Find where the given text appears and provide that cell's center as [x, y] coordinate. 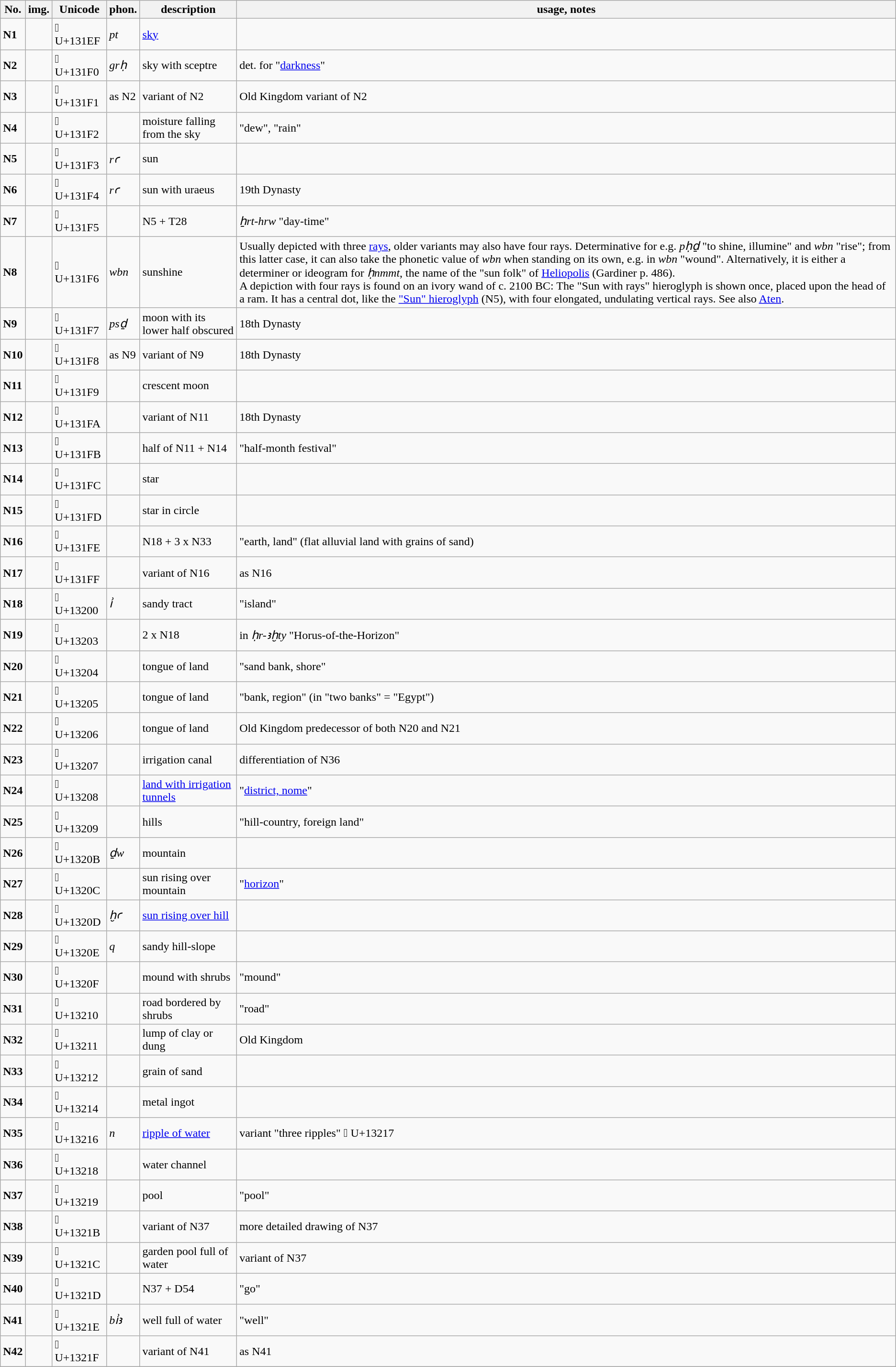
N36 [13, 1164]
𓇵 U+131F5 [79, 221]
q [123, 947]
"earth, land" (flat alluvial land with grains of sand) [567, 542]
N41 [13, 1320]
19th Dynasty [567, 190]
N40 [13, 1289]
𓈉 U+13209 [79, 821]
moisture falling from the sky [189, 127]
𓈄 U+13204 [79, 666]
N18 [13, 604]
𓇽 U+131FD [79, 510]
"mound" [567, 977]
usage, notes [567, 10]
N10 [13, 354]
"district, nome" [567, 791]
"road" [567, 1009]
N31 [13, 1009]
N37 [13, 1196]
𓇹 U+131F9 [79, 386]
irrigation canal [189, 759]
Old Kingdom variant of N2 [567, 97]
mound with shrubs [189, 977]
𓇷 U+131F7 [79, 324]
lump of clay or dung [189, 1040]
variant of N2 [189, 97]
No. [13, 10]
crescent moon [189, 386]
sandy hill-slope [189, 947]
N8 [13, 272]
pt [123, 34]
N30 [13, 977]
metal ingot [189, 1102]
variant of N41 [189, 1351]
N7 [13, 221]
𓇱 U+131F1 [79, 97]
det. for "darkness" [567, 65]
"bank, region" (in "two banks" = "Egypt") [567, 697]
2 x N18 [189, 635]
N2 [13, 65]
N35 [13, 1133]
sky with sceptre [189, 65]
𓇶 U+131F6 [79, 272]
phon. [123, 10]
𓈘 U+13218 [79, 1164]
sun [189, 159]
𓇼 U+131FC [79, 480]
"well" [567, 1320]
𓇸 U+131F8 [79, 354]
water channel [189, 1164]
"half-month festival" [567, 448]
N6 [13, 190]
𓈟 U+1321F [79, 1351]
more detailed drawing of N37 [567, 1226]
𓈋 U+1320B [79, 853]
img. [39, 10]
N29 [13, 947]
N16 [13, 542]
mountain [189, 853]
N12 [13, 416]
"go" [567, 1289]
N17 [13, 572]
Old Kingdom [567, 1040]
N1 [13, 34]
"horizon" [567, 884]
bı͗ꜣ [123, 1320]
N27 [13, 884]
N21 [13, 697]
𓇲 U+131F2 [79, 127]
𓈍 U+1320D [79, 915]
N18 + 3 x N33 [189, 542]
variant of N11 [189, 416]
N11 [13, 386]
N32 [13, 1040]
N20 [13, 666]
𓈇 U+13207 [79, 759]
N37 + D54 [189, 1289]
ı͗ [123, 604]
star [189, 480]
psḏ [123, 324]
N24 [13, 791]
𓈑 U+13211 [79, 1040]
"island" [567, 604]
N19 [13, 635]
garden pool full of water [189, 1258]
moon with its lower half obscured [189, 324]
𓈒 U+13212 [79, 1071]
sun rising over mountain [189, 884]
sandy tract [189, 604]
grain of sand [189, 1071]
Old Kingdom predecessor of both N20 and N21 [567, 728]
wbn [123, 272]
𓈞 U+1321E [79, 1320]
half of N11 + N14 [189, 448]
𓇴 U+131F4 [79, 190]
𓇺 U+131FA [79, 416]
variant "three ripples" 𓈗 U+13217 [567, 1133]
well full of water [189, 1320]
N3 [13, 97]
as N9 [123, 354]
pool [189, 1196]
"pool" [567, 1196]
N34 [13, 1102]
road bordered by shrubs [189, 1009]
N23 [13, 759]
sunshine [189, 272]
𓇻 U+131FB [79, 448]
in ḥr-ꜣḫty "Horus-of-the-Horizon" [567, 635]
𓈔 U+13214 [79, 1102]
"sand bank, shore" [567, 666]
N42 [13, 1351]
𓈐 U+13210 [79, 1009]
N39 [13, 1258]
ḏw [123, 853]
ripple of water [189, 1133]
"dew", "rain" [567, 127]
𓈌 U+1320C [79, 884]
N13 [13, 448]
description [189, 10]
𓈃 U+13203 [79, 635]
𓈅 U+13205 [79, 697]
𓈏 U+1320F [79, 977]
𓈎 U+1320E [79, 947]
N25 [13, 821]
𓇰 U+131F0 [79, 65]
𓈖 U+13216 [79, 1133]
N33 [13, 1071]
𓇾 U+131FE [79, 542]
𓇳 U+131F3 [79, 159]
differentiation of N36 [567, 759]
𓈀 U+13200 [79, 604]
as N2 [123, 97]
Unicode [79, 10]
sun with uraeus [189, 190]
𓈝 U+1321D [79, 1289]
land with irrigation tunnels [189, 791]
ẖrt-hrw "day-time" [567, 221]
N15 [13, 510]
N9 [13, 324]
N26 [13, 853]
𓈆 U+13206 [79, 728]
n [123, 1133]
N5 + T28 [189, 221]
N22 [13, 728]
sky [189, 34]
"hill-country, foreign land" [567, 821]
as N16 [567, 572]
𓈛 U+1321B [79, 1226]
variant of N9 [189, 354]
ḫꜥ [123, 915]
𓈜 U+1321C [79, 1258]
N5 [13, 159]
star in circle [189, 510]
N4 [13, 127]
N28 [13, 915]
as N41 [567, 1351]
N38 [13, 1226]
grḥ [123, 65]
sun rising over hill [189, 915]
𓇯 U+131EF [79, 34]
variant of N16 [189, 572]
𓇿 U+131FF [79, 572]
hills [189, 821]
𓈈 U+13208 [79, 791]
𓈙 U+13219 [79, 1196]
N14 [13, 480]
